Return the [x, y] coordinate for the center point of the cell that contains the specified text.  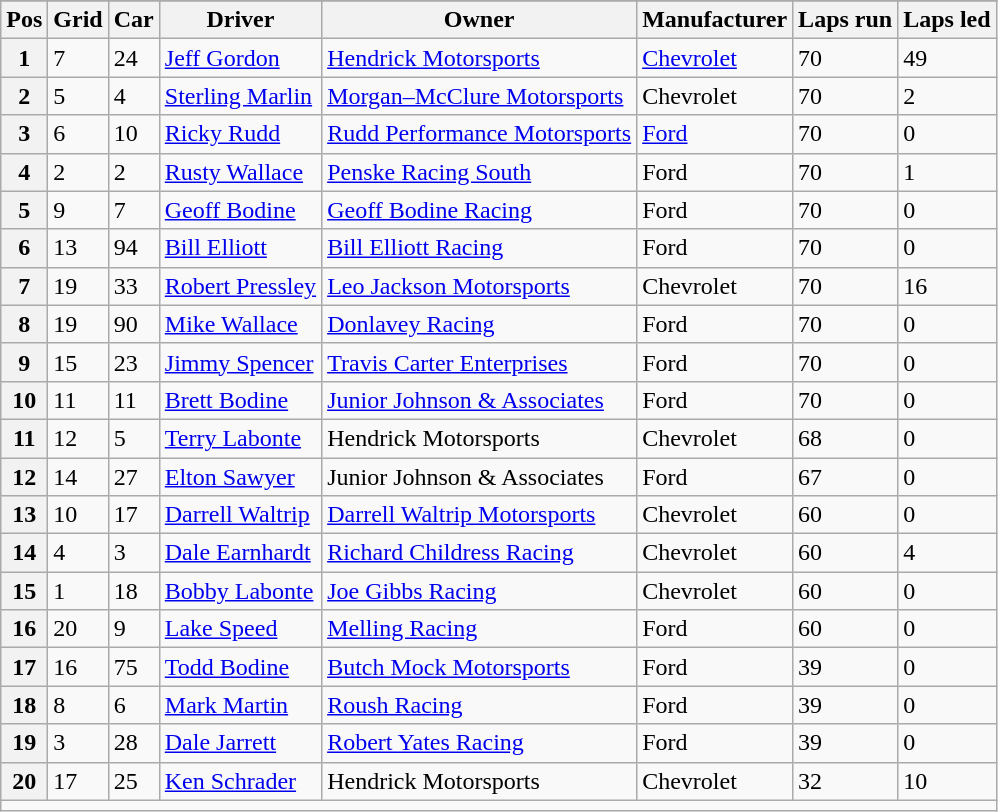
Richard Childress Racing [480, 553]
Geoff Bodine Racing [480, 210]
Owner [480, 20]
33 [134, 286]
Jeff Gordon [240, 58]
Travis Carter Enterprises [480, 362]
49 [947, 58]
Lake Speed [240, 629]
Ricky Rudd [240, 134]
Dale Earnhardt [240, 553]
Darrell Waltrip [240, 515]
25 [134, 781]
Dale Jarrett [240, 743]
28 [134, 743]
Butch Mock Motorsports [480, 667]
Melling Racing [480, 629]
Mike Wallace [240, 324]
Darrell Waltrip Motorsports [480, 515]
Bill Elliott [240, 248]
23 [134, 362]
Bobby Labonte [240, 591]
32 [846, 781]
Pos [24, 20]
Donlavey Racing [480, 324]
Jimmy Spencer [240, 362]
Laps led [947, 20]
Robert Yates Racing [480, 743]
Todd Bodine [240, 667]
Manufacturer [715, 20]
Robert Pressley [240, 286]
Elton Sawyer [240, 477]
Bill Elliott Racing [480, 248]
Rudd Performance Motorsports [480, 134]
75 [134, 667]
Driver [240, 20]
Ken Schrader [240, 781]
Penske Racing South [480, 172]
67 [846, 477]
Car [134, 20]
Morgan–McClure Motorsports [480, 96]
Mark Martin [240, 705]
90 [134, 324]
Grid [78, 20]
Terry Labonte [240, 438]
Sterling Marlin [240, 96]
Laps run [846, 20]
Joe Gibbs Racing [480, 591]
Leo Jackson Motorsports [480, 286]
Roush Racing [480, 705]
68 [846, 438]
27 [134, 477]
Brett Bodine [240, 400]
Geoff Bodine [240, 210]
Rusty Wallace [240, 172]
94 [134, 248]
24 [134, 58]
